Determine the [X, Y] coordinate at the center of the cell enclosing the given text.  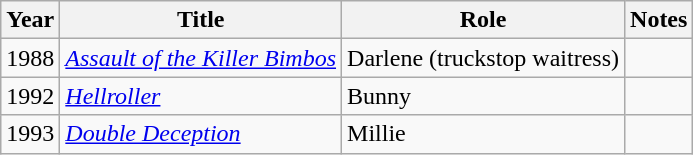
Double Deception [201, 134]
1992 [30, 96]
Title [201, 20]
Millie [484, 134]
Year [30, 20]
1993 [30, 134]
Role [484, 20]
Darlene (truckstop waitress) [484, 58]
Hellroller [201, 96]
Bunny [484, 96]
Notes [659, 20]
Assault of the Killer Bimbos [201, 58]
1988 [30, 58]
